Search for the cell housing the specified text and yield its [X, Y] center coordinate. 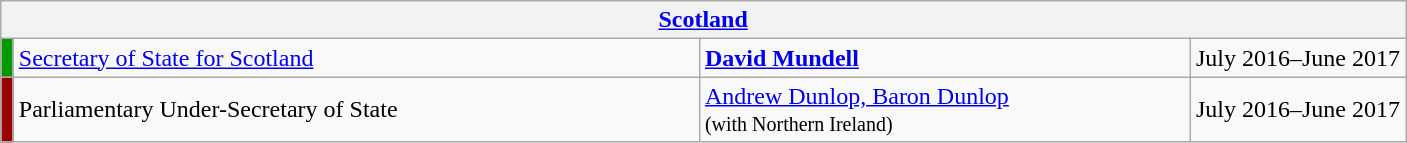
Andrew Dunlop, Baron Dunlop(with Northern Ireland) [944, 110]
Scotland [704, 20]
Parliamentary Under-Secretary of State [356, 110]
Secretary of State for Scotland [356, 58]
David Mundell [944, 58]
